Capture the cell that displays the provided text and extract its [x, y] central coordinate. 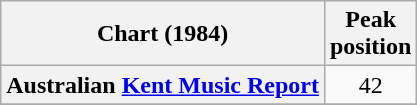
Peakposition [370, 34]
Australian Kent Music Report [163, 85]
42 [370, 85]
Chart (1984) [163, 34]
